Capture the cell that displays the provided text and extract its [X, Y] central coordinate. 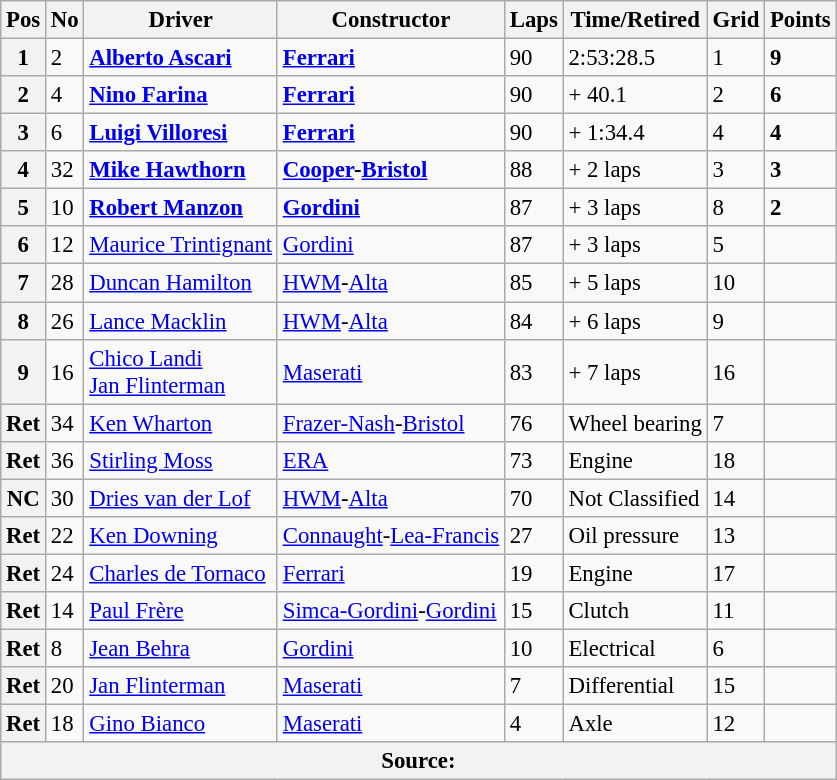
83 [534, 372]
ERA [390, 460]
Connaught-Lea-Francis [390, 536]
28 [65, 283]
+ 5 laps [635, 283]
Constructor [390, 20]
17 [736, 573]
+ 1:34.4 [635, 133]
Not Classified [635, 498]
24 [65, 573]
Axle [635, 724]
No [65, 20]
Electrical [635, 648]
Duncan Hamilton [180, 283]
Grid [736, 20]
26 [65, 321]
Oil pressure [635, 536]
Maurice Trintignant [180, 245]
Gino Bianco [180, 724]
70 [534, 498]
Points [800, 20]
Paul Frère [180, 611]
Nino Farina [180, 95]
NC [24, 498]
20 [65, 686]
34 [65, 423]
30 [65, 498]
13 [736, 536]
Driver [180, 20]
Wheel bearing [635, 423]
36 [65, 460]
Jan Flinterman [180, 686]
Simca-Gordini-Gordini [390, 611]
19 [534, 573]
+ 2 laps [635, 170]
+ 7 laps [635, 372]
11 [736, 611]
Ken Wharton [180, 423]
Ken Downing [180, 536]
85 [534, 283]
Stirling Moss [180, 460]
Alberto Ascari [180, 58]
2:53:28.5 [635, 58]
Differential [635, 686]
Robert Manzon [180, 208]
Pos [24, 20]
Frazer-Nash-Bristol [390, 423]
Laps [534, 20]
Source: [418, 761]
84 [534, 321]
88 [534, 170]
Jean Behra [180, 648]
Mike Hawthorn [180, 170]
+ 6 laps [635, 321]
+ 40.1 [635, 95]
Luigi Villoresi [180, 133]
Chico Landi Jan Flinterman [180, 372]
73 [534, 460]
22 [65, 536]
Time/Retired [635, 20]
Lance Macklin [180, 321]
27 [534, 536]
Dries van der Lof [180, 498]
76 [534, 423]
Charles de Tornaco [180, 573]
32 [65, 170]
Clutch [635, 611]
Cooper-Bristol [390, 170]
